Determine the [x, y] coordinate at the center of the cell enclosing the given text.  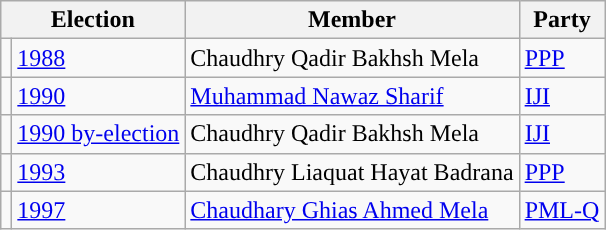
Chaudhary Ghias Ahmed Mela [352, 210]
Election [93, 20]
Muhammad Nawaz Sharif [352, 96]
Chaudhry Liaquat Hayat Badrana [352, 172]
Member [352, 20]
1993 [98, 172]
PML-Q [562, 210]
1990 [98, 96]
1990 by-election [98, 134]
1997 [98, 210]
Party [562, 20]
1988 [98, 58]
